Identify which cell holds the provided text, then report its [x, y] central coordinate. 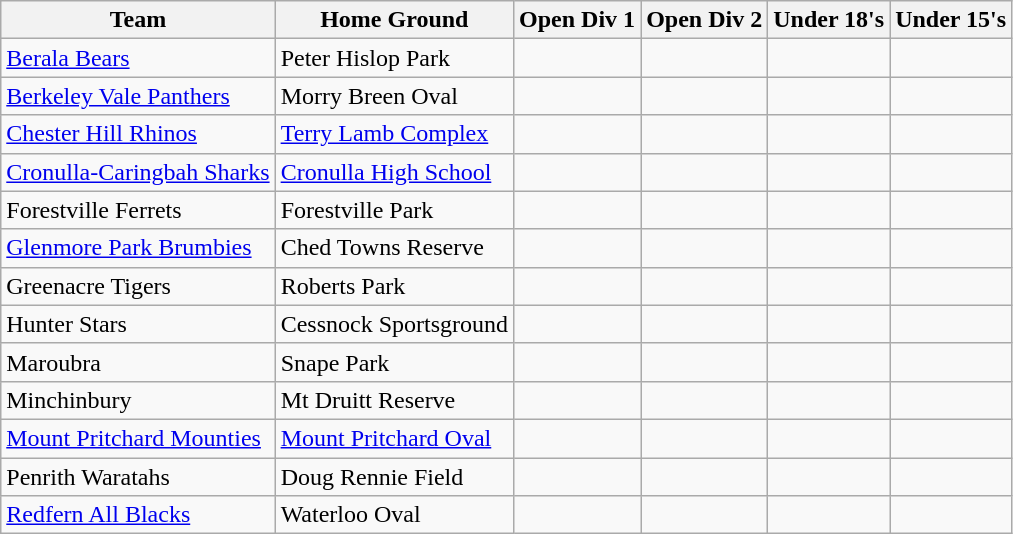
Cessnock Sportsground [394, 324]
Forestville Park [394, 210]
Cronulla High School [394, 172]
Open Div 2 [704, 20]
Penrith Waratahs [138, 477]
Glenmore Park Brumbies [138, 248]
Snape Park [394, 362]
Maroubra [138, 362]
Berala Bears [138, 58]
Terry Lamb Complex [394, 134]
Roberts Park [394, 286]
Ched Towns Reserve [394, 248]
Open Div 1 [578, 20]
Under 15's [951, 20]
Berkeley Vale Panthers [138, 96]
Hunter Stars [138, 324]
Home Ground [394, 20]
Waterloo Oval [394, 515]
Cronulla-Caringbah Sharks [138, 172]
Mount Pritchard Mounties [138, 438]
Mount Pritchard Oval [394, 438]
Greenacre Tigers [138, 286]
Team [138, 20]
Chester Hill Rhinos [138, 134]
Peter Hislop Park [394, 58]
Morry Breen Oval [394, 96]
Mt Druitt Reserve [394, 400]
Under 18's [829, 20]
Forestville Ferrets [138, 210]
Redfern All Blacks [138, 515]
Minchinbury [138, 400]
Doug Rennie Field [394, 477]
